Determine the (X, Y) coordinate at the center of the cell enclosing the given text.  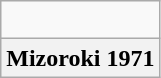
Mizoroki 1971 (80, 58)
